Provide the (x, y) coordinate of the cell's center where the given text is located.  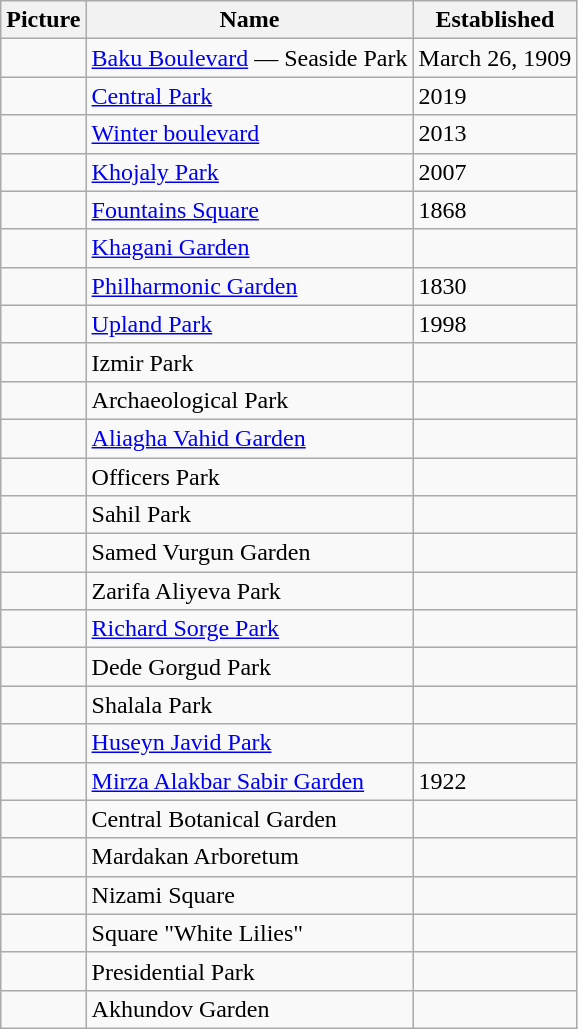
Fountains Square (250, 210)
Aliagha Vahid Garden (250, 438)
March 26, 1909 (495, 58)
Mardakan Arboretum (250, 857)
Samed Vurgun Garden (250, 553)
Khagani Garden (250, 248)
Central Park (250, 96)
Zarifa Aliyeva Park (250, 591)
Picture (44, 20)
Huseyn Javid Park (250, 743)
Upland Park (250, 324)
2013 (495, 134)
Archaeological Park (250, 400)
Officers Park (250, 477)
Square "White Lilies" (250, 933)
Shalala Park (250, 705)
Izmir Park (250, 362)
Presidential Park (250, 971)
Baku Boulevard — Seaside Park (250, 58)
2007 (495, 172)
1868 (495, 210)
Sahil Park (250, 515)
Central Botanical Garden (250, 819)
Khojaly Park (250, 172)
2019 (495, 96)
Name (250, 20)
Dede Gorgud Park (250, 667)
Akhundov Garden (250, 1009)
Richard Sorge Park (250, 629)
1922 (495, 781)
Nizami Square (250, 895)
Winter boulevard (250, 134)
1998 (495, 324)
Established (495, 20)
Mirza Alakbar Sabir Garden (250, 781)
Philharmonic Garden (250, 286)
1830 (495, 286)
